Search for the cell housing the specified text and yield its (X, Y) center coordinate. 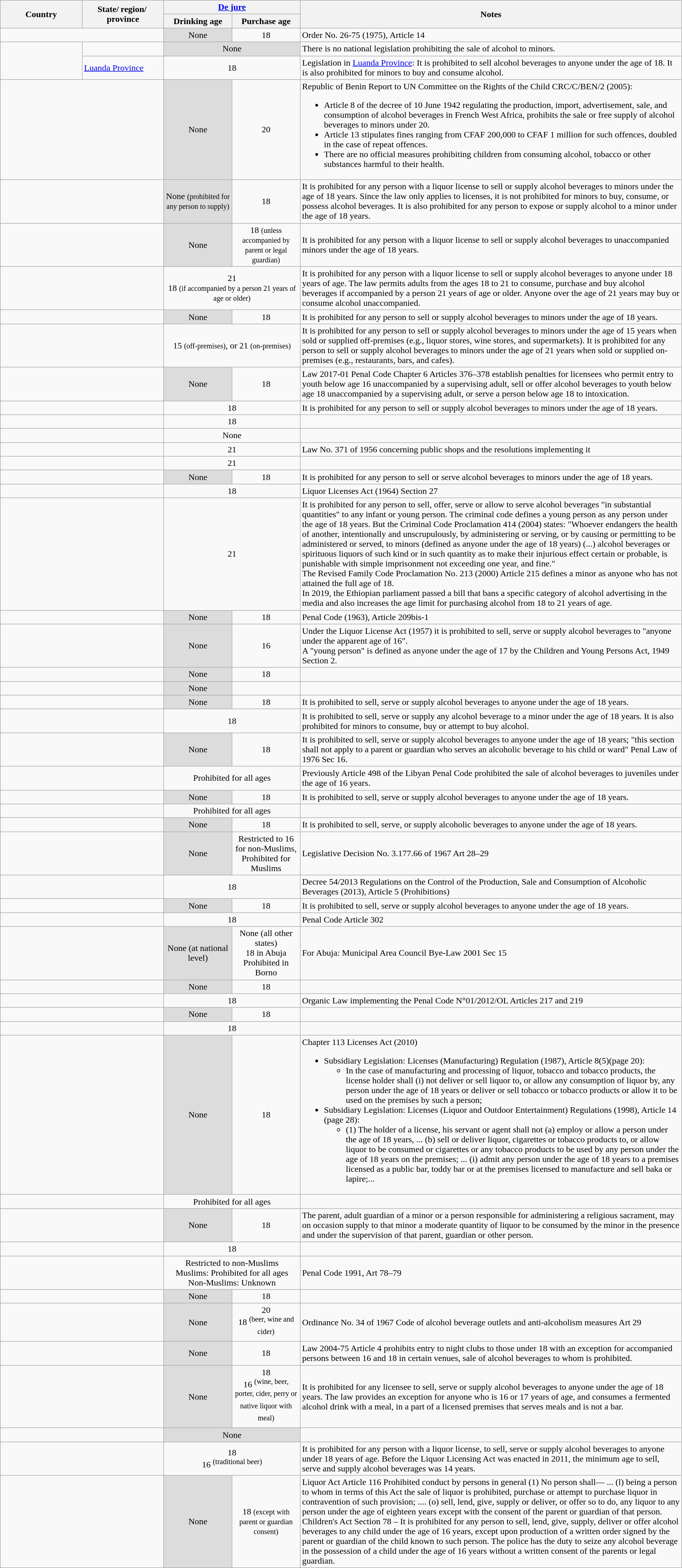
Country (41, 14)
None (all other states)18 in AbujaProhibited in Borno (266, 953)
Drinking age (198, 21)
Legislative Decision No. 3.177.66 of 1967 Art 28–29 (491, 854)
Penal Code (1963), Article 209bis-1 (491, 617)
Decree 54/2013 Regulations on the Control of the Production, Sale and Consumption of Alcoholic Beverages (2013), Article 5 (Prohibitions) (491, 887)
18 (except with parent or guardian consent) (266, 1522)
De jure (232, 7)
20 (266, 130)
15 (off-premises), or 21 (on-premises) (232, 346)
It is prohibited to sell, serve, or supply alcoholic beverages to anyone under the age of 18 years. (491, 825)
Ordinance No. 34 of 1967 Code of alcohol beverage outlets and anti-alcoholism measures Art 29 (491, 1322)
Notes (491, 14)
Restricted to 16 for non-Muslims,Prohibited for Muslims (266, 854)
Penal Code 1991, Art 78–79 (491, 1273)
Previously Article 498 of the Libyan Penal Code prohibited the sale of alcohol beverages to juveniles under the age of 16 years. (491, 778)
Luanda Province (123, 68)
None (prohibited for any person to supply) (198, 201)
Penal Code Article 302 (491, 920)
For Abuja: Municipal Area Council Bye-Law 2001 Sec 15 (491, 953)
Liquor Licenses Act (1964) Section 27 (491, 491)
2018 (beer, wine and cider) (266, 1322)
Order No. 26-75 (1975), Article 14 (491, 35)
Organic Law implementing the Penal Code N°01/2012/OL Articles 217 and 219 (491, 1001)
1816 (traditional beer) (232, 1459)
16 (266, 646)
1816 (wine, beer, porter, cider, perry or native liquor with meal) (266, 1397)
State/ region/ province (123, 14)
2118 (if accompanied by a person 21 years of age or older) (232, 288)
18 (unless accompanied by parent or legal guardian) (266, 245)
None (at national level) (198, 953)
There is no national legislation prohibiting the sale of alcohol to minors. (491, 49)
Restricted to non-MuslimsMuslims: Prohibited for all agesNon-Muslims: Unknown (232, 1273)
Law No. 371 of 1956 concerning public shops and the resolutions implementing it (491, 449)
It is prohibited for any person to sell or serve alcohol beverages to minors under the age of 18 years. (491, 477)
It is prohibited for any person with a liquor license to sell or supply alcohol beverages to unaccompanied minors under the age of 18 years. (491, 245)
Purchase age (266, 21)
